Capture the cell that displays the provided text and extract its (x, y) central coordinate. 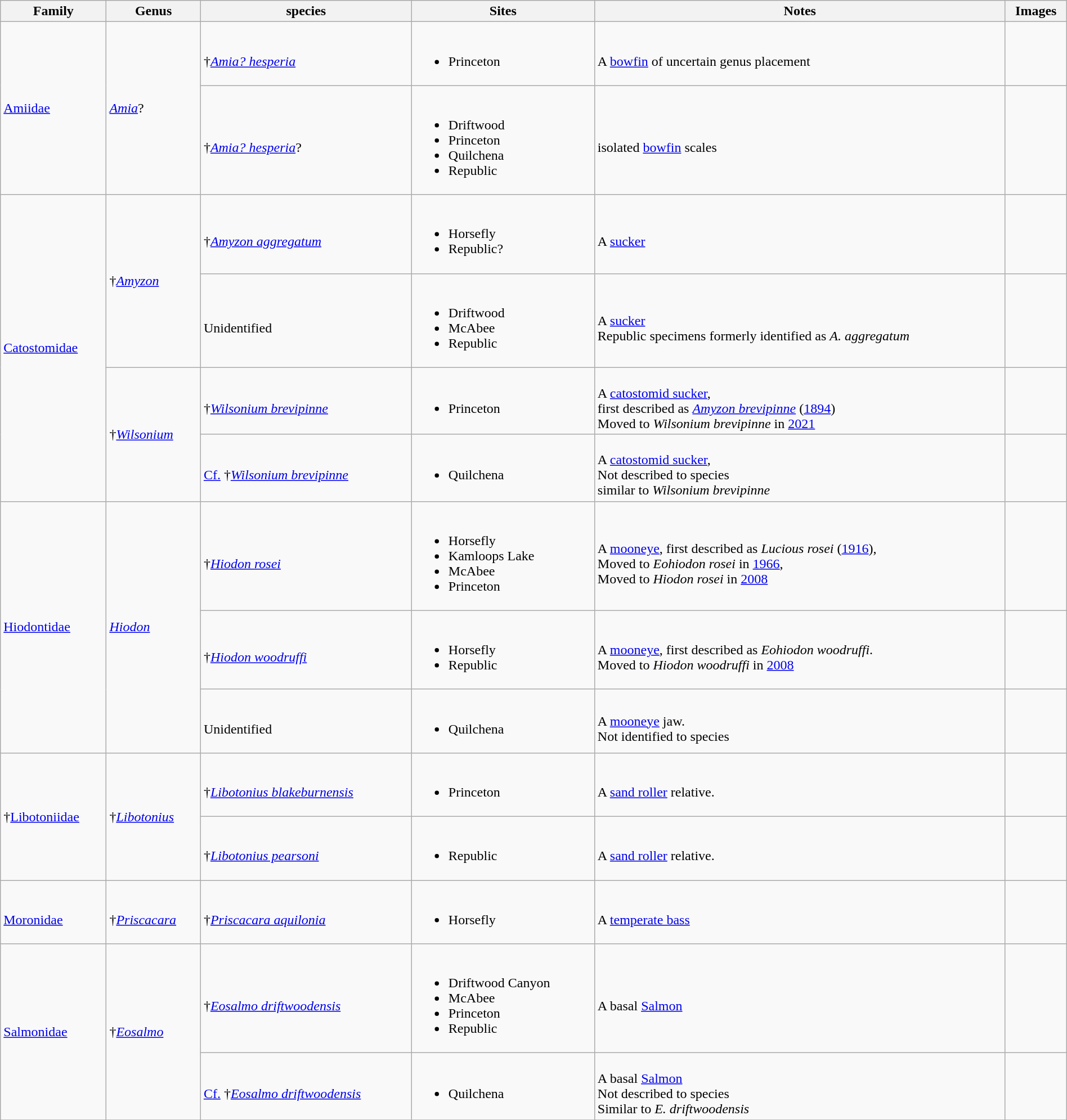
Horsefly (503, 911)
Images (1035, 11)
Notes (800, 11)
DriftwoodMcAbeeRepublic (503, 321)
†Hiodon woodruffi (306, 650)
Hiodontidae (53, 627)
†Libotonius blakeburnensis (306, 784)
†Libotonius pearsoni (306, 848)
A temperate bass (800, 911)
†Amyzon (153, 281)
A catostomid sucker, first described as Amyzon brevipinne (1894) Moved to Wilsonium brevipinne in 2021 (800, 401)
Family (53, 11)
†Wilsonium brevipinne (306, 401)
Driftwood CanyonMcAbeePrincetonRepublic (503, 998)
HorseflyRepublic (503, 650)
A bowfin of uncertain genus placement (800, 54)
†Priscacara aquilonia (306, 911)
†Libotonius (153, 816)
†Amia? hesperia (306, 54)
Genus (153, 11)
Sites (503, 11)
Hiodon (153, 627)
†Amia? hesperia? (306, 140)
A mooneye jaw.Not identified to species (800, 721)
Republic (503, 848)
Amiidae (53, 108)
Cf. †Eosalmo driftwoodensis (306, 1087)
HorseflyKamloops LakeMcAbeePrinceton (503, 556)
A sucker (800, 234)
HorseflyRepublic? (503, 234)
A basal Salmon Not described to species Similar to E. driftwoodensis (800, 1087)
†Wilsonium (153, 434)
A mooneye, first described as Eohiodon woodruffi. Moved to Hiodon woodruffi in 2008 (800, 650)
species (306, 11)
A mooneye, first described as Lucious rosei (1916), Moved to Eohiodon rosei in 1966, Moved to Hiodon rosei in 2008 (800, 556)
†Libotoniidae (53, 816)
†Hiodon rosei (306, 556)
Cf. †Wilsonium brevipinne (306, 468)
†Priscacara (153, 911)
Salmonidae (53, 1032)
A catostomid sucker,Not described to species similar to Wilsonium brevipinne (800, 468)
DriftwoodPrincetonQuilchenaRepublic (503, 140)
†Amyzon aggregatum (306, 234)
Amia? (153, 108)
Moronidae (53, 911)
A basal Salmon (800, 998)
A sucker Republic specimens formerly identified as A. aggregatum (800, 321)
†Eosalmo (153, 1032)
isolated bowfin scales (800, 140)
†Eosalmo driftwoodensis (306, 998)
Catostomidae (53, 348)
